For the text-containing cell, return its midpoint in [x, y] coordinate format. 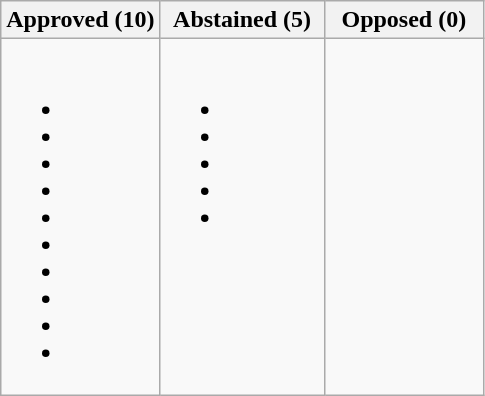
Abstained (5) [242, 20]
Opposed (0) [404, 20]
Approved (10) [80, 20]
